Pinpoint the cell where the given text exists, returning its (X, Y) midpoint coordinate. 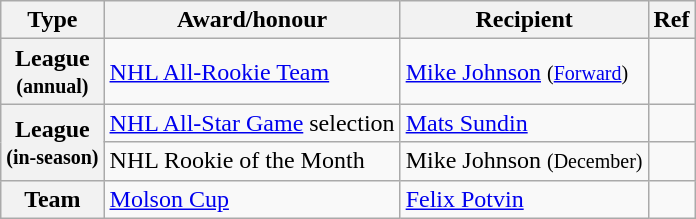
Award/honour (252, 20)
NHL Rookie of the Month (252, 161)
Ref (672, 20)
League(annual) (52, 72)
NHL All-Star Game selection (252, 123)
Mike Johnson (Forward) (524, 72)
Type (52, 20)
Felix Potvin (524, 199)
NHL All-Rookie Team (252, 72)
Mike Johnson (December) (524, 161)
Mats Sundin (524, 123)
Molson Cup (252, 199)
Team (52, 199)
League(in-season) (52, 142)
Recipient (524, 20)
